Provide the [x, y] coordinate of the cell's center where the given text is located.  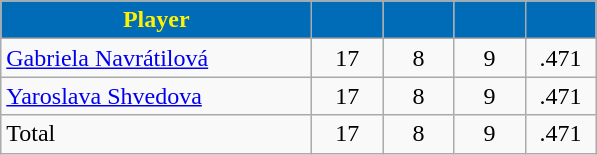
Total [156, 134]
Gabriela Navrátilová [156, 58]
Yaroslava Shvedova [156, 96]
Player [156, 20]
